Search for the cell housing the specified text and yield its (x, y) center coordinate. 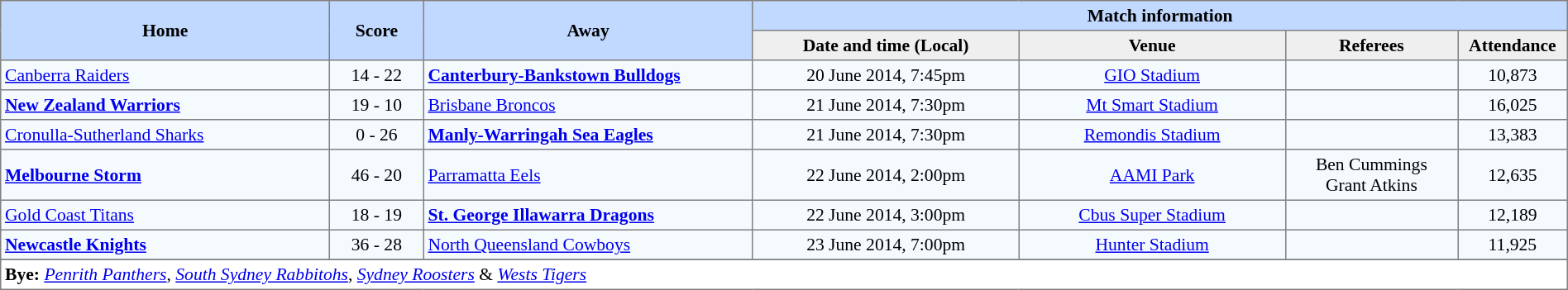
19 - 10 (377, 105)
Score (377, 31)
St. George Illawarra Dragons (588, 215)
Cronulla-Sutherland Sharks (165, 135)
14 - 22 (377, 75)
AAMI Park (1152, 175)
46 - 20 (377, 175)
0 - 26 (377, 135)
Date and time (Local) (886, 45)
11,925 (1513, 245)
22 June 2014, 2:00pm (886, 175)
Ben CummingsGrant Atkins (1371, 175)
12,189 (1513, 215)
Bye: Penrith Panthers, South Sydney Rabbitohs, Sydney Roosters & Wests Tigers (784, 274)
22 June 2014, 3:00pm (886, 215)
Melbourne Storm (165, 175)
12,635 (1513, 175)
Away (588, 31)
18 - 19 (377, 215)
36 - 28 (377, 245)
Hunter Stadium (1152, 245)
Brisbane Broncos (588, 105)
13,383 (1513, 135)
10,873 (1513, 75)
GIO Stadium (1152, 75)
Canterbury-Bankstown Bulldogs (588, 75)
New Zealand Warriors (165, 105)
Match information (1159, 16)
Parramatta Eels (588, 175)
Canberra Raiders (165, 75)
North Queensland Cowboys (588, 245)
Newcastle Knights (165, 245)
Manly-Warringah Sea Eagles (588, 135)
20 June 2014, 7:45pm (886, 75)
Remondis Stadium (1152, 135)
Cbus Super Stadium (1152, 215)
16,025 (1513, 105)
23 June 2014, 7:00pm (886, 245)
Venue (1152, 45)
Attendance (1513, 45)
Referees (1371, 45)
Mt Smart Stadium (1152, 105)
Gold Coast Titans (165, 215)
Home (165, 31)
